Return (x, y) of the center of cell containing provided text 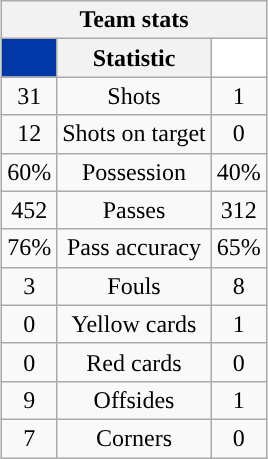
Fouls (134, 286)
40% (238, 172)
76% (30, 248)
12 (30, 134)
Statistic (134, 58)
Pass accuracy (134, 248)
8 (238, 286)
452 (30, 210)
Shots (134, 96)
Corners (134, 438)
Possession (134, 172)
31 (30, 96)
Passes (134, 210)
60% (30, 172)
Shots on target (134, 134)
7 (30, 438)
Red cards (134, 362)
65% (238, 248)
9 (30, 400)
312 (238, 210)
3 (30, 286)
Team stats (134, 20)
Offsides (134, 400)
Yellow cards (134, 324)
